Find where the given text appears and provide that cell's center as [x, y] coordinate. 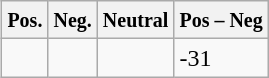
Pos – Neg [221, 20]
Neutral [136, 20]
-31 [221, 58]
Pos. [25, 20]
Neg. [72, 20]
